Identify which cell holds the provided text, then report its [X, Y] central coordinate. 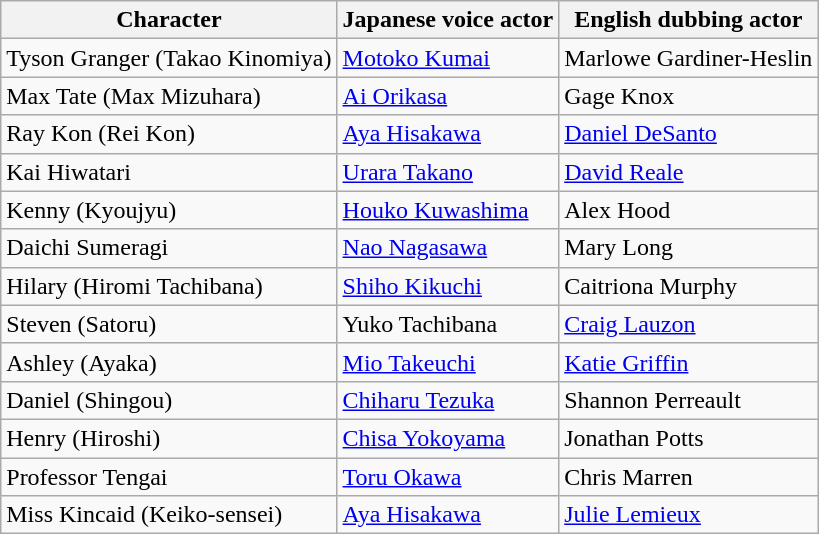
Character [169, 20]
Ashley (Ayaka) [169, 362]
Toru Okawa [448, 477]
Chisa Yokoyama [448, 438]
Daniel (Shingou) [169, 400]
Urara Takano [448, 172]
Julie Lemieux [688, 515]
Motoko Kumai [448, 58]
Steven (Satoru) [169, 324]
Henry (Hiroshi) [169, 438]
Jonathan Potts [688, 438]
Chiharu Tezuka [448, 400]
Ray Kon (Rei Kon) [169, 134]
Daichi Sumeragi [169, 248]
Chris Marren [688, 477]
Houko Kuwashima [448, 210]
Shannon Perreault [688, 400]
Kai Hiwatari [169, 172]
Craig Lauzon [688, 324]
Katie Griffin [688, 362]
Alex Hood [688, 210]
Tyson Granger (Takao Kinomiya) [169, 58]
Max Tate (Max Mizuhara) [169, 96]
Shiho Kikuchi [448, 286]
Caitriona Murphy [688, 286]
Marlowe Gardiner-Heslin [688, 58]
Japanese voice actor [448, 20]
Mary Long [688, 248]
Kenny (Kyoujyu) [169, 210]
Yuko Tachibana [448, 324]
Miss Kincaid (Keiko-sensei) [169, 515]
Gage Knox [688, 96]
Ai Orikasa [448, 96]
David Reale [688, 172]
Hilary (Hiromi Tachibana) [169, 286]
Nao Nagasawa [448, 248]
Mio Takeuchi [448, 362]
Professor Tengai [169, 477]
Daniel DeSanto [688, 134]
English dubbing actor [688, 20]
